Return [x, y] of the center of cell containing provided text 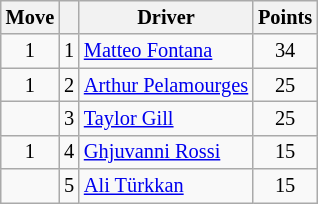
Points [285, 17]
5 [69, 186]
4 [69, 152]
Driver [166, 17]
34 [285, 51]
Ali Türkkan [166, 186]
Taylor Gill [166, 118]
Ghjuvanni Rossi [166, 152]
Move [30, 17]
Arthur Pelamourges [166, 85]
Matteo Fontana [166, 51]
2 [69, 85]
3 [69, 118]
